For the text-containing cell, return its midpoint in (X, Y) coordinate format. 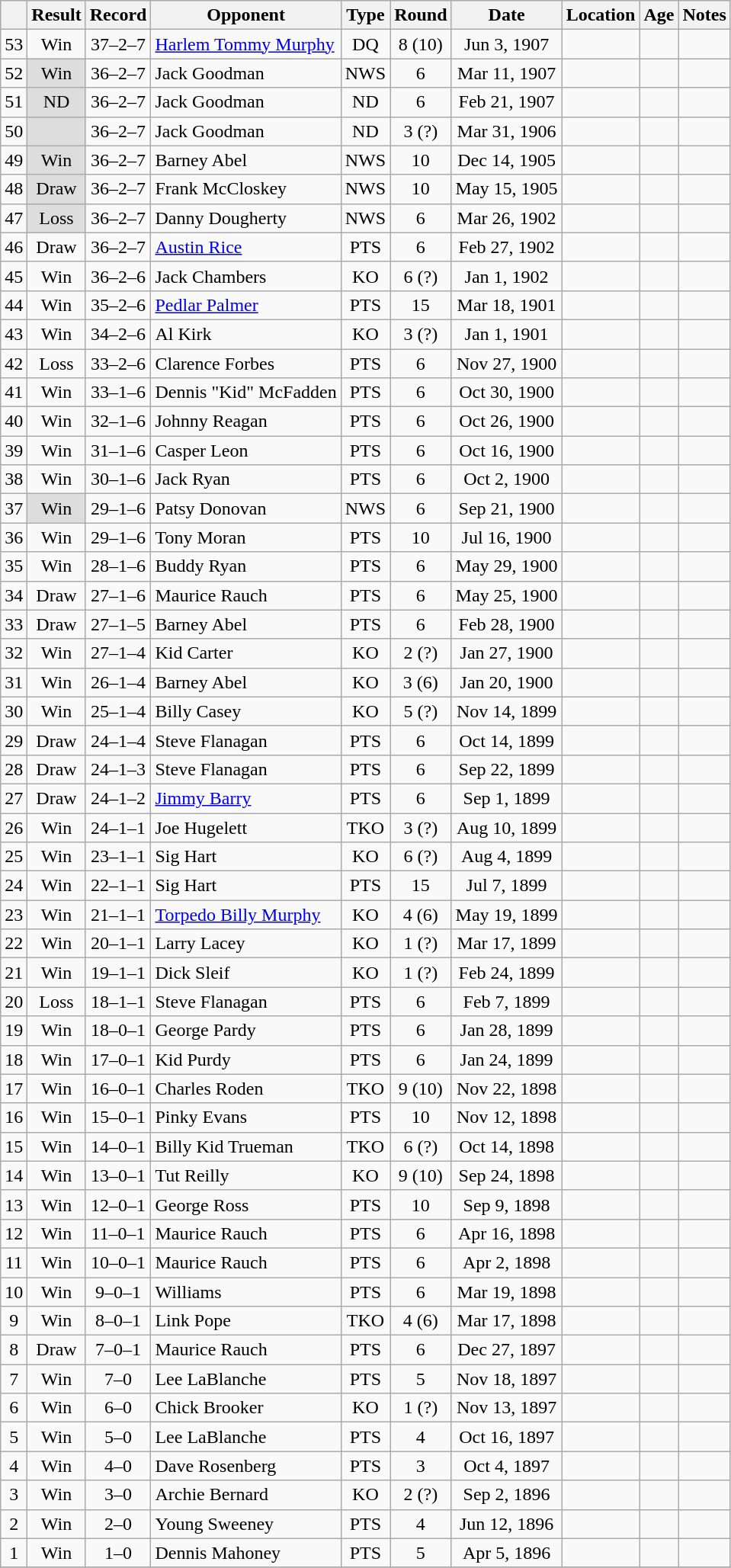
27–1–5 (118, 624)
15–0–1 (118, 1117)
George Ross (245, 1204)
32–1–6 (118, 422)
1 (14, 1553)
Chick Brooker (245, 1408)
Larry Lacey (245, 944)
Oct 14, 1898 (506, 1146)
6–0 (118, 1408)
Jul 16, 1900 (506, 537)
8–0–1 (118, 1321)
Jack Ryan (245, 479)
Austin Rice (245, 247)
Jul 7, 1899 (506, 886)
36 (14, 537)
Tut Reilly (245, 1175)
Frank McCloskey (245, 189)
Apr 16, 1898 (506, 1233)
26–1–4 (118, 682)
44 (14, 305)
41 (14, 393)
20–1–1 (118, 944)
20 (14, 1002)
28–1–6 (118, 566)
Torpedo Billy Murphy (245, 915)
16–0–1 (118, 1089)
18–0–1 (118, 1031)
35–2–6 (118, 305)
27–1–4 (118, 653)
31 (14, 682)
Jimmy Barry (245, 798)
2–0 (118, 1524)
Result (56, 15)
47 (14, 218)
Buddy Ryan (245, 566)
Tony Moran (245, 537)
Kid Carter (245, 653)
39 (14, 451)
Round (421, 15)
Oct 2, 1900 (506, 479)
13 (14, 1204)
43 (14, 334)
Patsy Donovan (245, 508)
Jan 1, 1901 (506, 334)
Sep 24, 1898 (506, 1175)
Young Sweeney (245, 1524)
7–0–1 (118, 1350)
Feb 7, 1899 (506, 1002)
42 (14, 364)
Pinky Evans (245, 1117)
27 (14, 798)
Mar 26, 1902 (506, 218)
37–2–7 (118, 44)
Billy Casey (245, 711)
Joe Hugelett (245, 827)
13–0–1 (118, 1175)
5 (?) (421, 711)
3–0 (118, 1495)
Johnny Reagan (245, 422)
33 (14, 624)
19 (14, 1031)
Link Pope (245, 1321)
18–1–1 (118, 1002)
27–1–6 (118, 595)
Date (506, 15)
Nov 14, 1899 (506, 711)
May 29, 1900 (506, 566)
48 (14, 189)
Aug 4, 1899 (506, 857)
Apr 5, 1896 (506, 1553)
Charles Roden (245, 1089)
Jan 1, 1902 (506, 276)
Dennis Mahoney (245, 1553)
24–1–2 (118, 798)
Feb 27, 1902 (506, 247)
33–2–6 (118, 364)
33–1–6 (118, 393)
Oct 30, 1900 (506, 393)
Type (365, 15)
Nov 12, 1898 (506, 1117)
4–0 (118, 1466)
18 (14, 1060)
Opponent (245, 15)
11 (14, 1262)
34 (14, 595)
Location (601, 15)
DQ (365, 44)
5–0 (118, 1437)
17–0–1 (118, 1060)
24–1–1 (118, 827)
Oct 26, 1900 (506, 422)
25 (14, 857)
52 (14, 73)
37 (14, 508)
Mar 17, 1899 (506, 944)
Archie Bernard (245, 1495)
22–1–1 (118, 886)
Jack Chambers (245, 276)
Dave Rosenberg (245, 1466)
Sep 22, 1899 (506, 769)
36–2–6 (118, 276)
Jun 3, 1907 (506, 44)
30–1–6 (118, 479)
Mar 31, 1906 (506, 131)
Nov 22, 1898 (506, 1089)
10–0–1 (118, 1262)
14–0–1 (118, 1146)
Casper Leon (245, 451)
21 (14, 973)
8 (14, 1350)
Nov 18, 1897 (506, 1379)
24–1–4 (118, 740)
25–1–4 (118, 711)
Jun 12, 1896 (506, 1524)
9–0–1 (118, 1292)
Dennis "Kid" McFadden (245, 393)
24 (14, 886)
19–1–1 (118, 973)
29 (14, 740)
11–0–1 (118, 1233)
Nov 13, 1897 (506, 1408)
Sep 2, 1896 (506, 1495)
28 (14, 769)
7–0 (118, 1379)
24–1–3 (118, 769)
30 (14, 711)
50 (14, 131)
17 (14, 1089)
Feb 28, 1900 (506, 624)
Jan 20, 1900 (506, 682)
46 (14, 247)
51 (14, 102)
7 (14, 1379)
Record (118, 15)
22 (14, 944)
Kid Purdy (245, 1060)
34–2–6 (118, 334)
Nov 27, 1900 (506, 364)
Feb 24, 1899 (506, 973)
Sep 1, 1899 (506, 798)
40 (14, 422)
Mar 17, 1898 (506, 1321)
Billy Kid Trueman (245, 1146)
Williams (245, 1292)
May 15, 1905 (506, 189)
31–1–6 (118, 451)
Oct 16, 1900 (506, 451)
Clarence Forbes (245, 364)
Oct 16, 1897 (506, 1437)
Aug 10, 1899 (506, 827)
9 (14, 1321)
Oct 4, 1897 (506, 1466)
May 25, 1900 (506, 595)
Feb 21, 1907 (506, 102)
53 (14, 44)
Age (659, 15)
12–0–1 (118, 1204)
Mar 19, 1898 (506, 1292)
Dec 14, 1905 (506, 160)
45 (14, 276)
8 (10) (421, 44)
Jan 28, 1899 (506, 1031)
3 (6) (421, 682)
Jan 27, 1900 (506, 653)
35 (14, 566)
16 (14, 1117)
Sep 21, 1900 (506, 508)
23–1–1 (118, 857)
26 (14, 827)
Al Kirk (245, 334)
Mar 18, 1901 (506, 305)
Sep 9, 1898 (506, 1204)
Mar 11, 1907 (506, 73)
Oct 14, 1899 (506, 740)
21–1–1 (118, 915)
Apr 2, 1898 (506, 1262)
1–0 (118, 1553)
Harlem Tommy Murphy (245, 44)
2 (14, 1524)
Dec 27, 1897 (506, 1350)
Jan 24, 1899 (506, 1060)
32 (14, 653)
12 (14, 1233)
May 19, 1899 (506, 915)
Dick Sleif (245, 973)
George Pardy (245, 1031)
Danny Dougherty (245, 218)
Pedlar Palmer (245, 305)
38 (14, 479)
Notes (704, 15)
49 (14, 160)
14 (14, 1175)
23 (14, 915)
